Extract the [x, y] coordinate from the center of the cell holding the provided text.  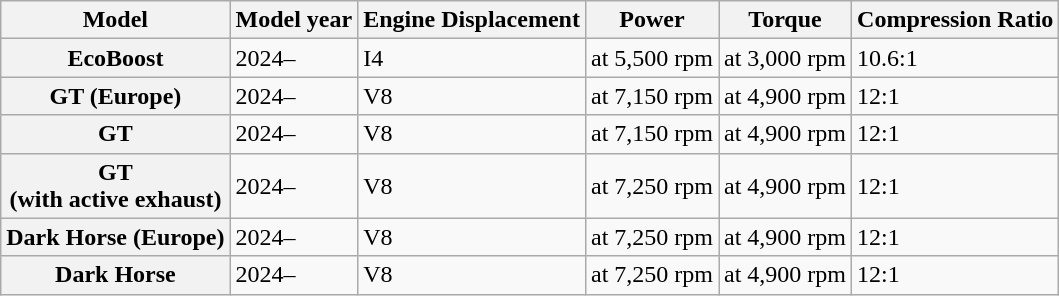
Compression Ratio [956, 20]
Power [652, 20]
GT [116, 134]
Dark Horse [116, 275]
Model year [294, 20]
at 3,000 rpm [784, 58]
GT (Europe) [116, 96]
Dark Horse (Europe) [116, 237]
Torque [784, 20]
Model [116, 20]
GT(with active exhaust) [116, 186]
at 5,500 rpm [652, 58]
I4 [472, 58]
Engine Displacement [472, 20]
10.6:1 [956, 58]
EcoBoost [116, 58]
